Pinpoint the cell where the given text exists, returning its [x, y] midpoint coordinate. 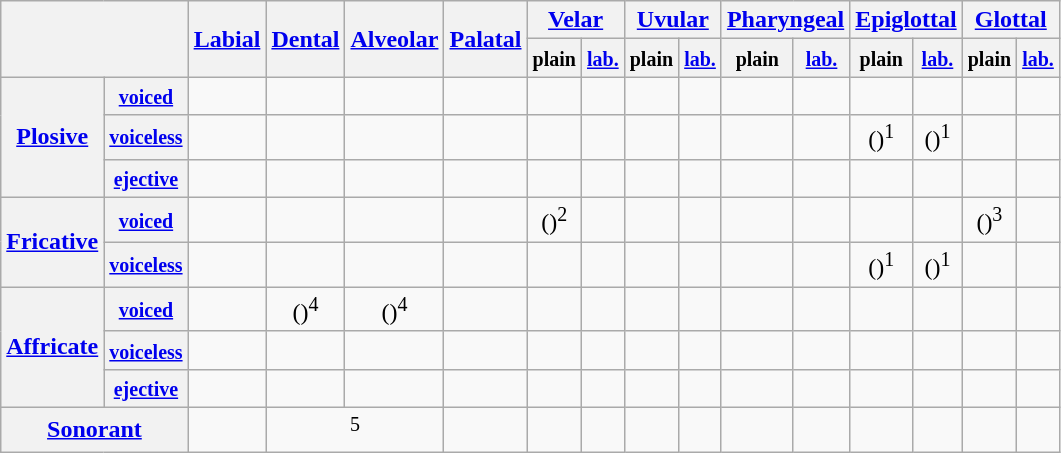
Labial [227, 39]
5 [355, 430]
Sonorant [94, 430]
Dental [306, 39]
Palatal [486, 39]
Fricative [52, 242]
Glottal [1010, 20]
Pharyngeal [785, 20]
()2 [554, 220]
Epiglottal [906, 20]
Velar [576, 20]
Alveolar [394, 39]
()3 [989, 220]
Plosive [52, 138]
Affricate [52, 348]
Uvular [672, 20]
